Return [X, Y] of the center of cell containing provided text 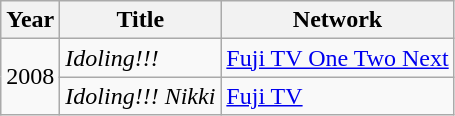
2008 [30, 77]
Title [140, 20]
Year [30, 20]
Fuji TV [338, 96]
Fuji TV One Two Next [338, 58]
Idoling!!! [140, 58]
Idoling!!! Nikki [140, 96]
Network [338, 20]
